Capture the cell that displays the provided text and extract its [x, y] central coordinate. 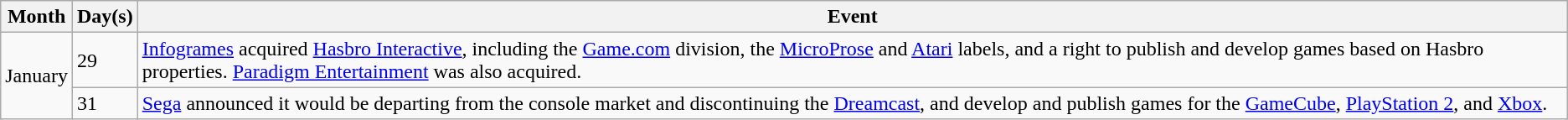
Month [37, 17]
31 [105, 103]
29 [105, 60]
Event [853, 17]
Day(s) [105, 17]
January [37, 76]
